Scan for the cell matching the given text and deliver its [X, Y] coordinate at center. 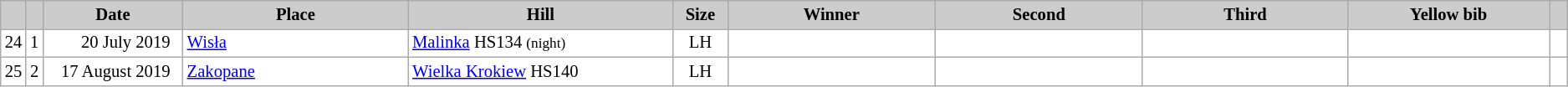
Second [1039, 14]
Yellow bib [1448, 14]
Malinka HS134 (night) [540, 43]
25 [13, 71]
Wielka Krokiew HS140 [540, 71]
1 [34, 43]
Winner [831, 14]
Size [701, 14]
2 [34, 71]
Place [296, 14]
20 July 2019 [113, 43]
17 August 2019 [113, 71]
24 [13, 43]
Third [1245, 14]
Zakopane [296, 71]
Wisła [296, 43]
Hill [540, 14]
Date [113, 14]
